Locate the cell with the specified text and output its [X, Y] center coordinate. 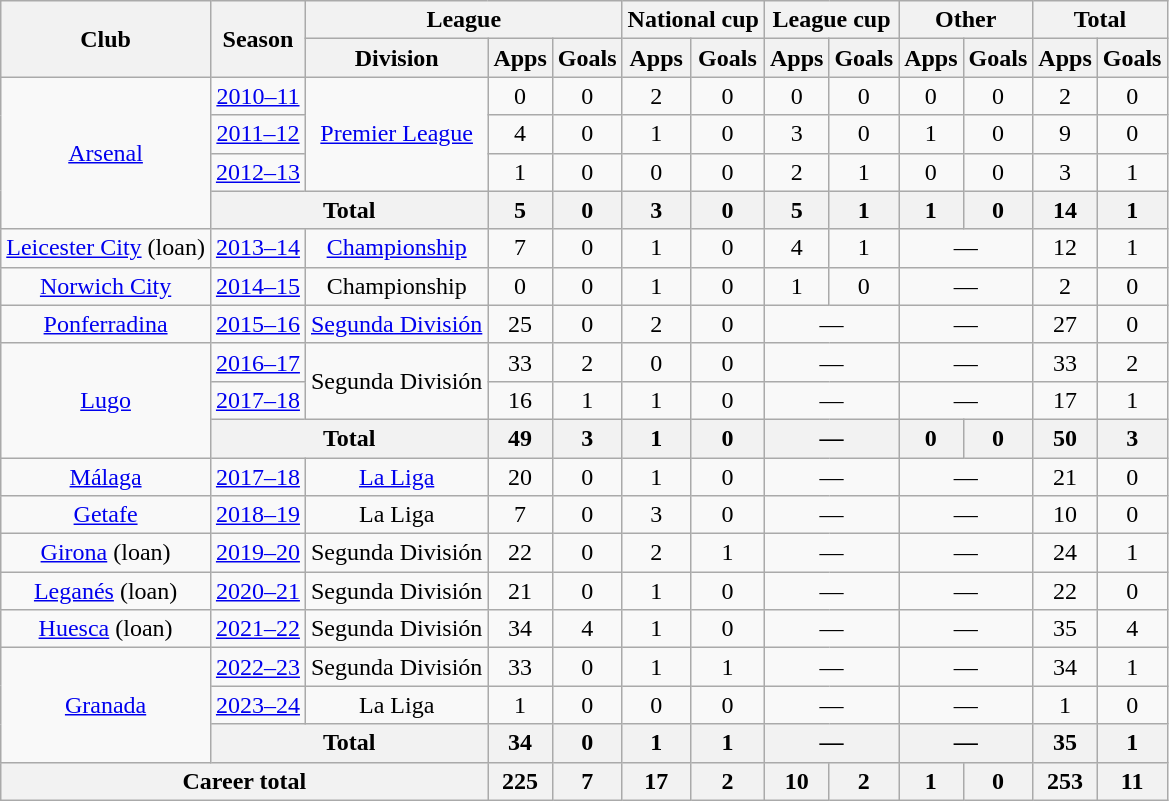
Career total [244, 781]
25 [520, 324]
League cup [831, 20]
Getafe [106, 515]
National cup [693, 20]
Club [106, 39]
20 [520, 477]
2014–15 [258, 286]
Málaga [106, 477]
9 [1065, 134]
Other [966, 20]
225 [520, 781]
27 [1065, 324]
League [464, 20]
2015–16 [258, 324]
253 [1065, 781]
2019–20 [258, 553]
2018–19 [258, 515]
50 [1065, 438]
Premier League [396, 134]
2010–11 [258, 96]
Girona (loan) [106, 553]
16 [520, 400]
Huesca (loan) [106, 629]
14 [1065, 210]
Leganés (loan) [106, 591]
2012–13 [258, 172]
2016–17 [258, 362]
49 [520, 438]
Leicester City (loan) [106, 248]
Granada [106, 705]
24 [1065, 553]
2023–24 [258, 705]
Ponferradina [106, 324]
2021–22 [258, 629]
2020–21 [258, 591]
12 [1065, 248]
2011–12 [258, 134]
2013–14 [258, 248]
Division [396, 58]
Season [258, 39]
Arsenal [106, 153]
Norwich City [106, 286]
Lugo [106, 400]
11 [1132, 781]
2022–23 [258, 667]
